Extract the (X, Y) coordinate from the center of the cell holding the provided text.  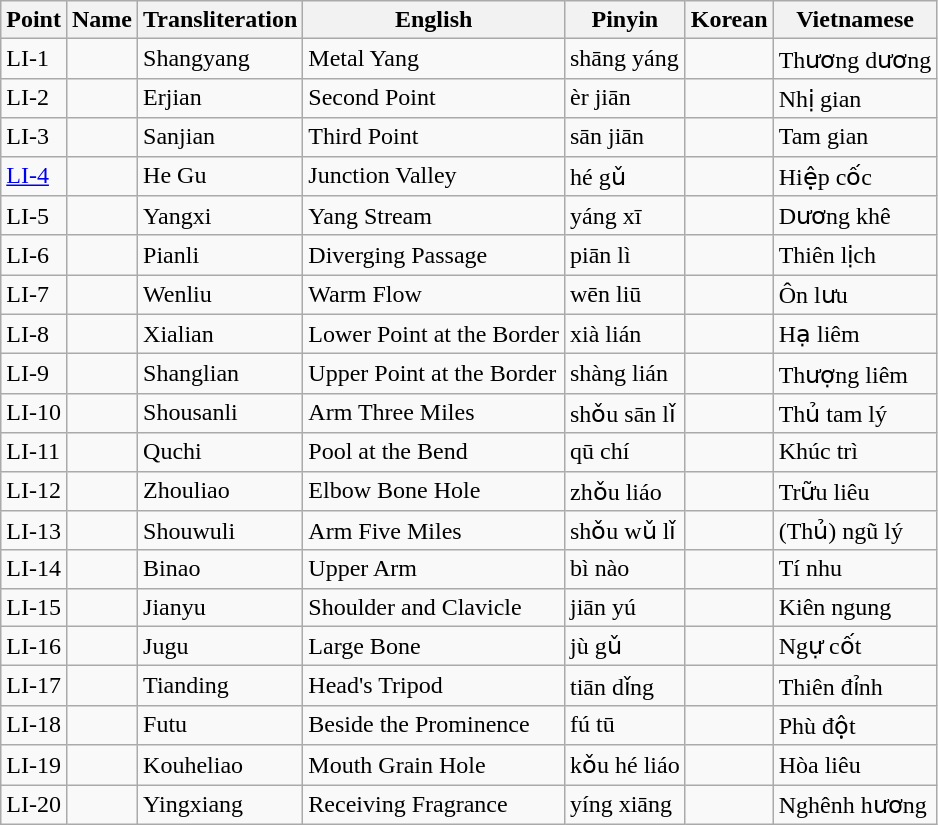
Arm Five Miles (434, 531)
Hiệp cốc (855, 176)
yáng xī (624, 216)
Korean (729, 20)
LI-14 (34, 569)
Hòa liêu (855, 765)
Thương dương (855, 59)
Ngự cốt (855, 646)
Metal Yang (434, 59)
Jugu (220, 646)
Shousanli (220, 413)
bì nào (624, 569)
English (434, 20)
Futu (220, 725)
wēn liū (624, 295)
Thủ tam lý (855, 413)
LI-6 (34, 255)
shǒu sān lǐ (624, 413)
Kiên ngung (855, 607)
Yang Stream (434, 216)
Binao (220, 569)
jù gǔ (624, 646)
Shanglian (220, 374)
kǒu hé liáo (624, 765)
LI-10 (34, 413)
LI-20 (34, 804)
Hạ liêm (855, 334)
xià lián (624, 334)
Point (34, 20)
shàng lián (624, 374)
LI-7 (34, 295)
piān lì (624, 255)
Khúc trì (855, 452)
LI-13 (34, 531)
LI-19 (34, 765)
tiān dǐng (624, 686)
Warm Flow (434, 295)
Receiving Fragrance (434, 804)
yíng xiāng (624, 804)
LI-2 (34, 98)
Tí nhu (855, 569)
Thiên đỉnh (855, 686)
Vietnamese (855, 20)
Zhouliao (220, 491)
LI-16 (34, 646)
Third Point (434, 137)
LI-15 (34, 607)
Transliteration (220, 20)
Erjian (220, 98)
jiān yú (624, 607)
Arm Three Miles (434, 413)
Junction Valley (434, 176)
LI-18 (34, 725)
Elbow Bone Hole (434, 491)
LI-11 (34, 452)
èr jiān (624, 98)
Yingxiang (220, 804)
Large Bone (434, 646)
Phù đột (855, 725)
Upper Arm (434, 569)
Trữu liêu (855, 491)
LI-3 (34, 137)
Sanjian (220, 137)
Head's Tripod (434, 686)
qū chí (624, 452)
Quchi (220, 452)
Dương khê (855, 216)
Tam gian (855, 137)
Kouheliao (220, 765)
Mouth Grain Hole (434, 765)
Upper Point at the Border (434, 374)
Pool at the Bend (434, 452)
Beside the Prominence (434, 725)
Lower Point at the Border (434, 334)
LI-17 (34, 686)
LI-12 (34, 491)
Thiên lịch (855, 255)
Ôn lưu (855, 295)
fú tū (624, 725)
shǒu wǔ lǐ (624, 531)
LI-9 (34, 374)
Diverging Passage (434, 255)
(Thủ) ngũ lý (855, 531)
Name (102, 20)
He Gu (220, 176)
Yangxi (220, 216)
zhǒu liáo (624, 491)
Wenliu (220, 295)
LI-4 (34, 176)
Pinyin (624, 20)
sān jiān (624, 137)
Thượng liêm (855, 374)
Pianli (220, 255)
Nghênh hương (855, 804)
hé gǔ (624, 176)
Shouwuli (220, 531)
Xialian (220, 334)
LI-5 (34, 216)
shāng yáng (624, 59)
Shangyang (220, 59)
LI-8 (34, 334)
Tianding (220, 686)
LI-1 (34, 59)
Jianyu (220, 607)
Nhị gian (855, 98)
Second Point (434, 98)
Shoulder and Clavicle (434, 607)
